Identify which cell holds the provided text, then report its (x, y) central coordinate. 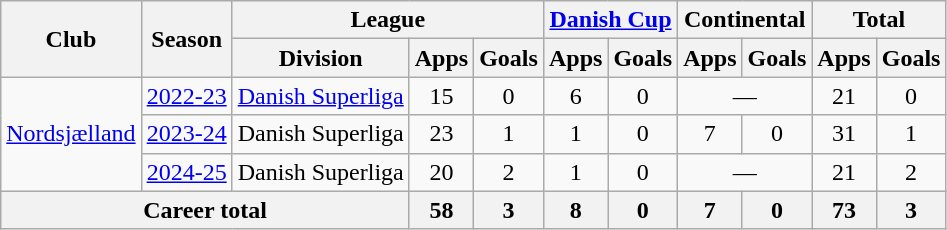
Career total (205, 210)
Danish Cup (610, 20)
23 (441, 134)
2022-23 (186, 96)
20 (441, 172)
Continental (745, 20)
15 (441, 96)
8 (575, 210)
6 (575, 96)
2023-24 (186, 134)
2024-25 (186, 172)
Nordsjælland (71, 134)
Division (320, 58)
31 (844, 134)
58 (441, 210)
League (388, 20)
Season (186, 39)
Club (71, 39)
Total (879, 20)
73 (844, 210)
